Return the [X, Y] coordinate for the center point of the cell that contains the specified text.  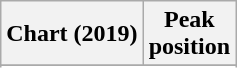
Peakposition [189, 34]
Chart (2019) [72, 34]
